Extract the (X, Y) coordinate from the center of the cell holding the provided text.  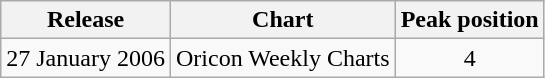
4 (470, 58)
Chart (282, 20)
Oricon Weekly Charts (282, 58)
Release (86, 20)
27 January 2006 (86, 58)
Peak position (470, 20)
